Output the [X, Y] coordinate of the center of the cell containing the given text.  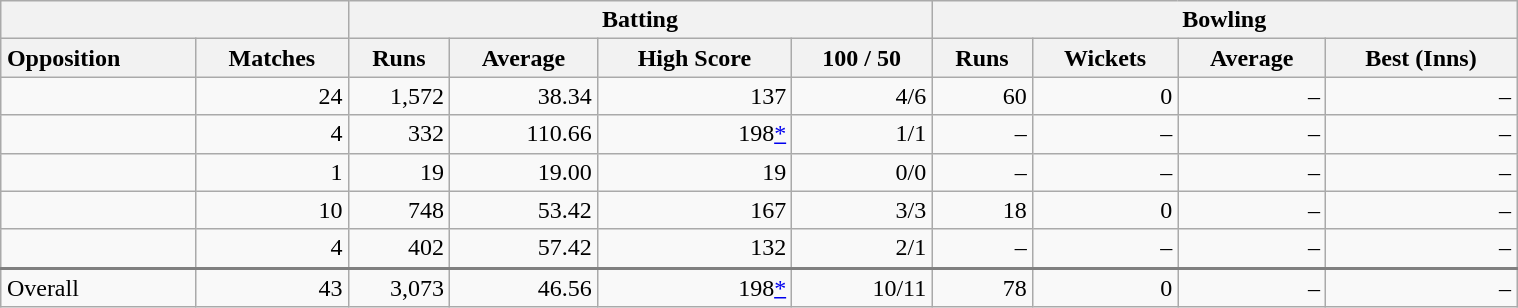
100 / 50 [862, 58]
38.34 [524, 96]
1,572 [399, 96]
748 [399, 210]
60 [982, 96]
78 [982, 288]
19.00 [524, 172]
24 [272, 96]
132 [694, 248]
110.66 [524, 134]
2/1 [862, 248]
Wickets [1105, 58]
3,073 [399, 288]
167 [694, 210]
10 [272, 210]
3/3 [862, 210]
1/1 [862, 134]
1 [272, 172]
53.42 [524, 210]
Bowling [1224, 20]
0/0 [862, 172]
332 [399, 134]
43 [272, 288]
137 [694, 96]
57.42 [524, 248]
Overall [98, 288]
4/6 [862, 96]
46.56 [524, 288]
Batting [640, 20]
18 [982, 210]
High Score [694, 58]
Opposition [98, 58]
Best (Inns) [1420, 58]
10/11 [862, 288]
402 [399, 248]
Matches [272, 58]
